Provide the [X, Y] coordinate of the cell's center where the given text is located.  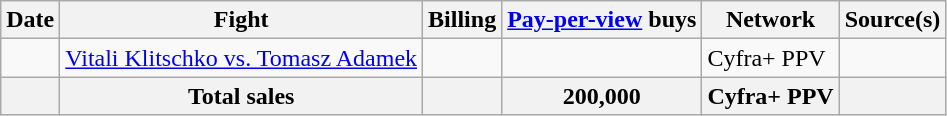
Date [30, 20]
Vitali Klitschko vs. Tomasz Adamek [242, 58]
Network [770, 20]
200,000 [602, 96]
Source(s) [892, 20]
Billing [462, 20]
Fight [242, 20]
Pay-per-view buys [602, 20]
Total sales [242, 96]
